From the cell containing the given text, extract its center point as (x, y) coordinate. 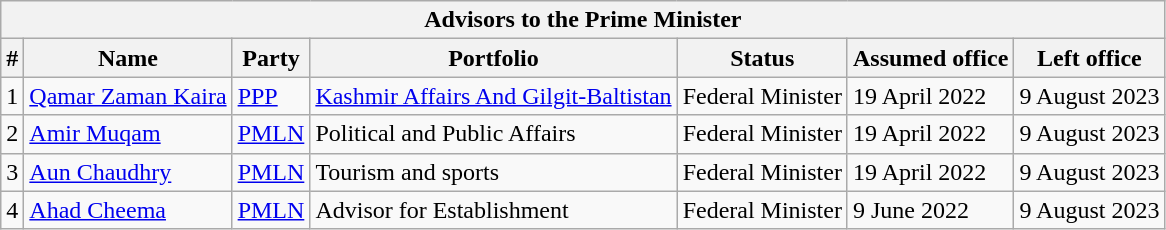
PPP (271, 96)
Aun Chaudhry (128, 172)
# (12, 58)
Ahad Cheema (128, 210)
Portfolio (494, 58)
Name (128, 58)
Amir Muqam (128, 134)
Party (271, 58)
Assumed office (930, 58)
4 (12, 210)
Qamar Zaman Kaira (128, 96)
3 (12, 172)
Left office (1090, 58)
Advisors to the Prime Minister (583, 20)
2 (12, 134)
Tourism and sports (494, 172)
Status (762, 58)
1 (12, 96)
Advisor for Establishment (494, 210)
9 June 2022 (930, 210)
Political and Public Affairs (494, 134)
Kashmir Affairs And Gilgit-Baltistan (494, 96)
